Return (x, y) of the center of cell containing provided text 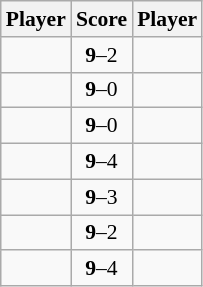
9–3 (102, 197)
Score (102, 19)
